Output the [X, Y] coordinate of the center of the cell containing the given text.  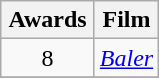
Baler [126, 58]
Film [126, 20]
8 [48, 58]
Awards [48, 20]
